Output the [x, y] coordinate of the center of the cell containing the given text.  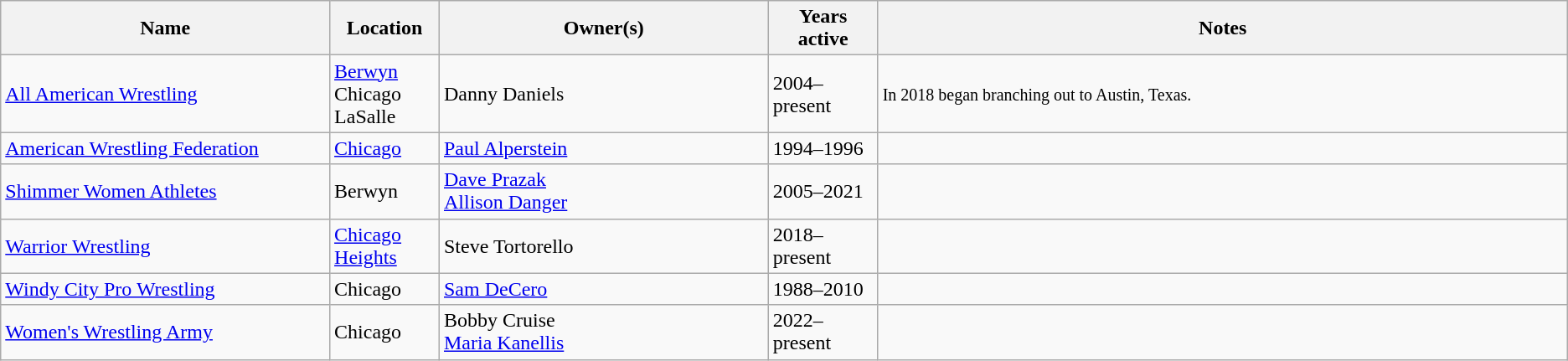
1988–2010 [823, 289]
Location [385, 28]
Notes [1223, 28]
2005–2021 [823, 191]
Danny Daniels [603, 94]
Chicago Heights [385, 246]
2018–present [823, 246]
Steve Tortorello [603, 246]
2022–present [823, 332]
Windy City Pro Wrestling [166, 289]
Bobby CruiseMaria Kanellis [603, 332]
Berwyn [385, 191]
Years active [823, 28]
Sam DeCero [603, 289]
In 2018 began branching out to Austin, Texas. [1223, 94]
1994–1996 [823, 148]
Paul Alperstein [603, 148]
All American Wrestling [166, 94]
American Wrestling Federation [166, 148]
2004–present [823, 94]
Warrior Wrestling [166, 246]
Women's Wrestling Army [166, 332]
Berwyn ChicagoLaSalle [385, 94]
Name [166, 28]
Shimmer Women Athletes [166, 191]
Dave PrazakAllison Danger [603, 191]
Owner(s) [603, 28]
